Extract the (X, Y) coordinate from the center of the cell holding the provided text.  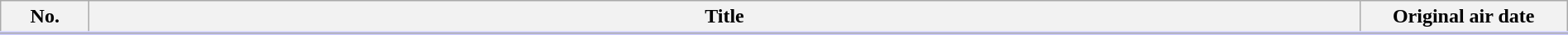
Title (724, 17)
No. (45, 17)
Original air date (1464, 17)
